Output the [X, Y] coordinate of the center of the cell containing the given text.  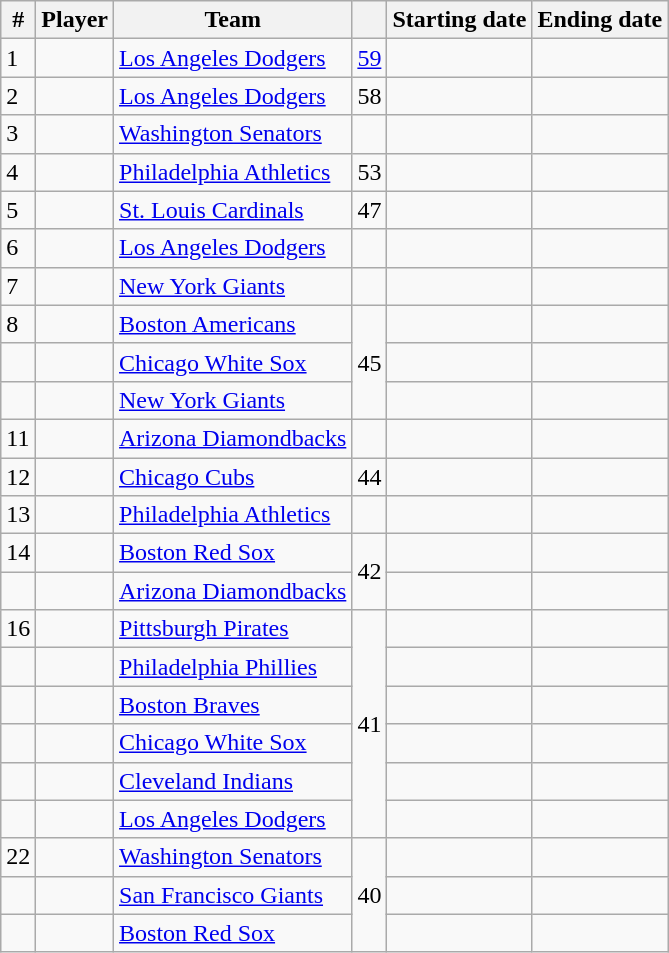
8 [18, 324]
St. Louis Cardinals [233, 210]
1 [18, 58]
7 [18, 286]
Ending date [600, 20]
Player [75, 20]
Boston Americans [233, 324]
# [18, 20]
Starting date [460, 20]
47 [370, 210]
Philadelphia Phillies [233, 667]
22 [18, 857]
41 [370, 724]
3 [18, 134]
4 [18, 172]
58 [370, 96]
40 [370, 895]
San Francisco Giants [233, 895]
44 [370, 477]
13 [18, 515]
53 [370, 172]
42 [370, 572]
Boston Braves [233, 705]
Cleveland Indians [233, 781]
59 [370, 58]
16 [18, 629]
2 [18, 96]
14 [18, 553]
5 [18, 210]
45 [370, 362]
Pittsburgh Pirates [233, 629]
12 [18, 477]
11 [18, 438]
Chicago Cubs [233, 477]
6 [18, 248]
Team [233, 20]
